Find where the given text appears and provide that cell's center as (x, y) coordinate. 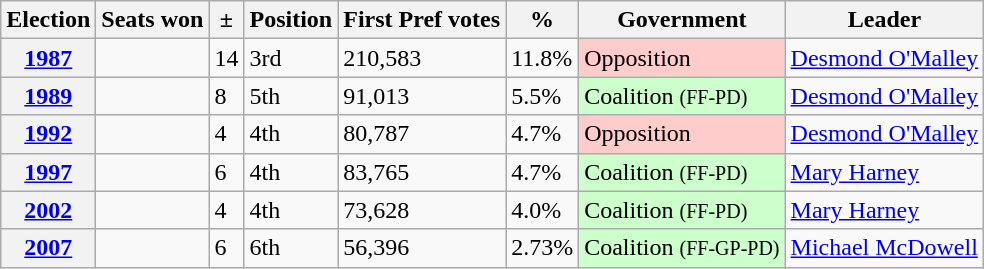
80,787 (422, 134)
Position (291, 20)
1992 (48, 134)
Michael McDowell (884, 248)
Leader (884, 20)
1997 (48, 172)
73,628 (422, 210)
Coalition (FF-GP-PD) (682, 248)
5th (291, 96)
56,396 (422, 248)
91,013 (422, 96)
11.8% (542, 58)
Election (48, 20)
% (542, 20)
2002 (48, 210)
8 (226, 96)
4.0% (542, 210)
Seats won (152, 20)
± (226, 20)
210,583 (422, 58)
6th (291, 248)
Government (682, 20)
1987 (48, 58)
First Pref votes (422, 20)
2007 (48, 248)
5.5% (542, 96)
14 (226, 58)
2.73% (542, 248)
1989 (48, 96)
83,765 (422, 172)
3rd (291, 58)
